Detect which cell encompasses the target text, then output its (X, Y) center coordinate. 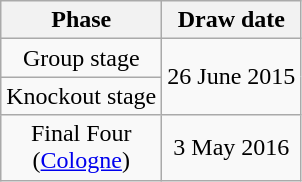
Draw date (232, 20)
26 June 2015 (232, 77)
Phase (82, 20)
Knockout stage (82, 96)
Group stage (82, 58)
Final Four(Cologne) (82, 148)
3 May 2016 (232, 148)
